From the cell containing the given text, extract its center point as (X, Y) coordinate. 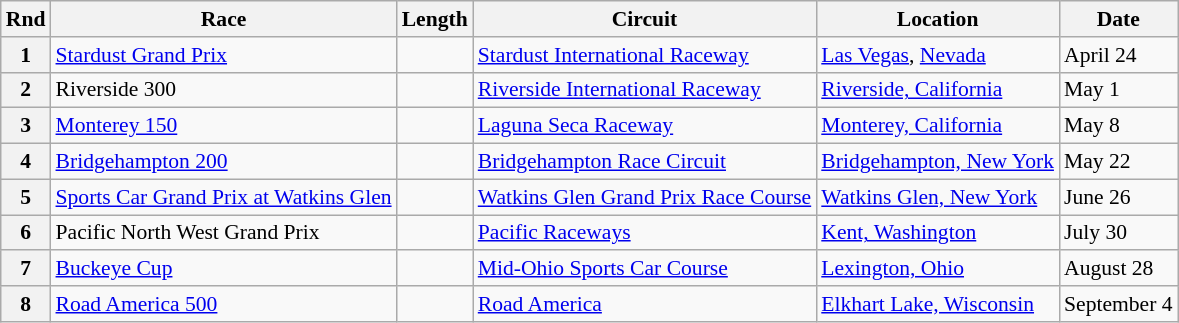
Location (938, 19)
Date (1118, 19)
Pacific North West Grand Prix (223, 233)
Lexington, Ohio (938, 269)
Watkins Glen, New York (938, 197)
Watkins Glen Grand Prix Race Course (645, 197)
September 4 (1118, 304)
4 (26, 162)
1 (26, 55)
July 30 (1118, 233)
May 8 (1118, 126)
Buckeye Cup (223, 269)
Stardust International Raceway (645, 55)
6 (26, 233)
2 (26, 90)
April 24 (1118, 55)
Bridgehampton Race Circuit (645, 162)
Bridgehampton 200 (223, 162)
8 (26, 304)
Monterey, California (938, 126)
Road America (645, 304)
7 (26, 269)
Length (435, 19)
Laguna Seca Raceway (645, 126)
August 28 (1118, 269)
Pacific Raceways (645, 233)
Mid-Ohio Sports Car Course (645, 269)
Las Vegas, Nevada (938, 55)
Rnd (26, 19)
May 22 (1118, 162)
Riverside 300 (223, 90)
Race (223, 19)
May 1 (1118, 90)
3 (26, 126)
Monterey 150 (223, 126)
Sports Car Grand Prix at Watkins Glen (223, 197)
5 (26, 197)
Riverside, California (938, 90)
Stardust Grand Prix (223, 55)
Elkhart Lake, Wisconsin (938, 304)
Circuit (645, 19)
Kent, Washington (938, 233)
Road America 500 (223, 304)
Bridgehampton, New York (938, 162)
June 26 (1118, 197)
Riverside International Raceway (645, 90)
